Find where the given text appears and provide that cell's center as [x, y] coordinate. 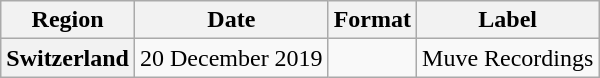
Muve Recordings [508, 58]
Label [508, 20]
Switzerland [68, 58]
Format [372, 20]
Date [231, 20]
Region [68, 20]
20 December 2019 [231, 58]
